Determine the (X, Y) coordinate at the center of the cell enclosing the given text.  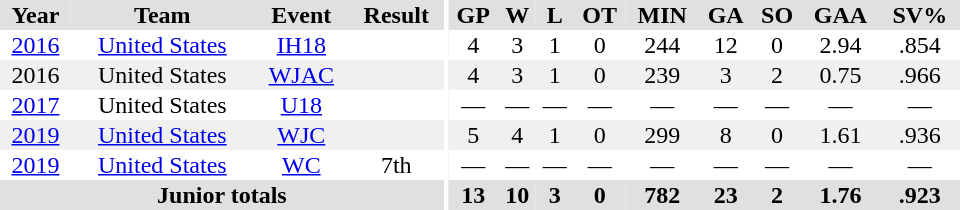
13 (473, 195)
OT (599, 15)
2017 (36, 105)
2.94 (840, 45)
MIN (662, 15)
WJAC (302, 75)
244 (662, 45)
SO (778, 15)
1.76 (840, 195)
7th (396, 165)
782 (662, 195)
10 (517, 195)
.936 (920, 135)
Event (302, 15)
.966 (920, 75)
WC (302, 165)
23 (726, 195)
239 (662, 75)
GAA (840, 15)
5 (473, 135)
Result (396, 15)
IH18 (302, 45)
L (555, 15)
GP (473, 15)
GA (726, 15)
8 (726, 135)
1.61 (840, 135)
Year (36, 15)
Team (162, 15)
12 (726, 45)
Junior totals (222, 195)
.854 (920, 45)
.923 (920, 195)
0.75 (840, 75)
299 (662, 135)
U18 (302, 105)
SV% (920, 15)
WJC (302, 135)
W (517, 15)
